Locate the cell with the specified text and output its (X, Y) center coordinate. 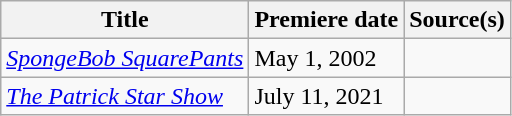
July 11, 2021 (326, 96)
Premiere date (326, 20)
SpongeBob SquarePants (125, 58)
Title (125, 20)
Source(s) (458, 20)
The Patrick Star Show (125, 96)
May 1, 2002 (326, 58)
